Search for the cell housing the specified text and yield its (X, Y) center coordinate. 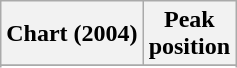
Chart (2004) (72, 34)
Peakposition (189, 34)
